Pinpoint the cell where the given text exists, returning its [x, y] midpoint coordinate. 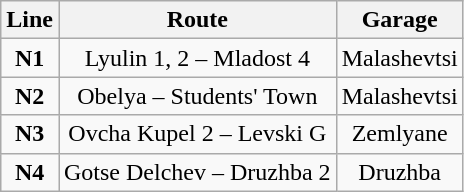
Ovcha Kupel 2 – Levski G [197, 134]
Garage [400, 20]
N3 [30, 134]
Lyulin 1, 2 – Mladost 4 [197, 58]
N1 [30, 58]
Gotse Delchev – Druzhba 2 [197, 172]
N4 [30, 172]
Zemlyane [400, 134]
Line [30, 20]
N2 [30, 96]
Obelya – Students' Town [197, 96]
Druzhba [400, 172]
Route [197, 20]
